Identify which cell holds the provided text, then report its (x, y) central coordinate. 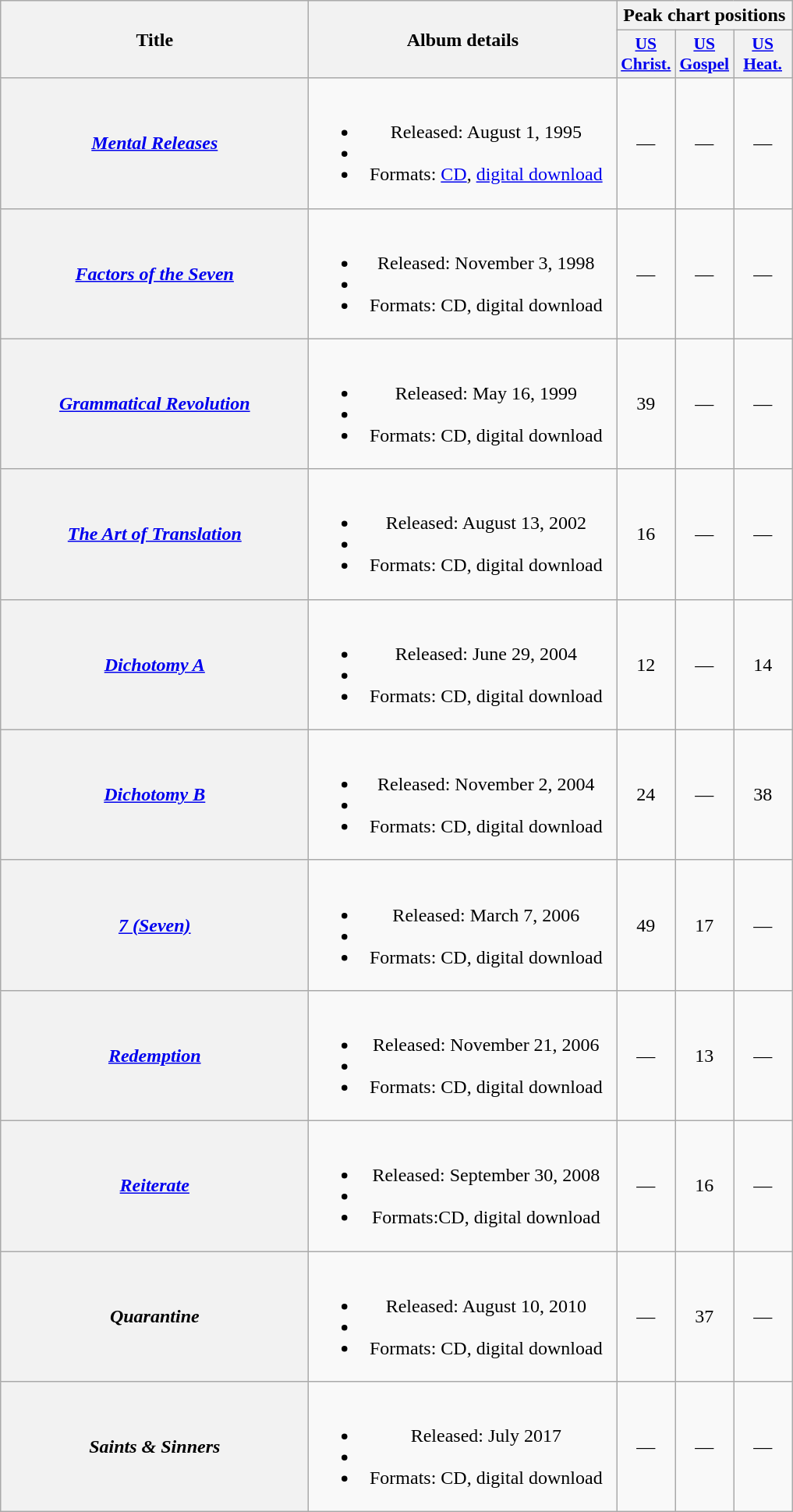
Released: March 7, 2006Formats: CD, digital download (463, 925)
Mental Releases (154, 144)
Released: November 21, 2006Formats: CD, digital download (463, 1055)
Released: May 16, 1999Formats: CD, digital download (463, 404)
Title (154, 39)
Released: September 30, 2008Formats:CD, digital download (463, 1186)
38 (763, 794)
Saints & Sinners (154, 1446)
USChrist. (646, 55)
Factors of the Seven (154, 273)
7 (Seven) (154, 925)
The Art of Translation (154, 534)
14 (763, 665)
Released: November 3, 1998Formats: CD, digital download (463, 273)
37 (705, 1317)
Album details (463, 39)
Grammatical Revolution (154, 404)
Quarantine (154, 1317)
Released: June 29, 2004Formats: CD, digital download (463, 665)
Peak chart positions (705, 16)
24 (646, 794)
Released: August 1, 1995Formats: CD, digital download (463, 144)
49 (646, 925)
Dichotomy A (154, 665)
Released: July 2017Formats: CD, digital download (463, 1446)
USGospel (705, 55)
Released: November 2, 2004Formats: CD, digital download (463, 794)
USHeat. (763, 55)
Dichotomy B (154, 794)
39 (646, 404)
17 (705, 925)
Released: August 10, 2010Formats: CD, digital download (463, 1317)
12 (646, 665)
13 (705, 1055)
Reiterate (154, 1186)
Released: August 13, 2002Formats: CD, digital download (463, 534)
Redemption (154, 1055)
